Output the (X, Y) coordinate of the center of the cell containing the given text.  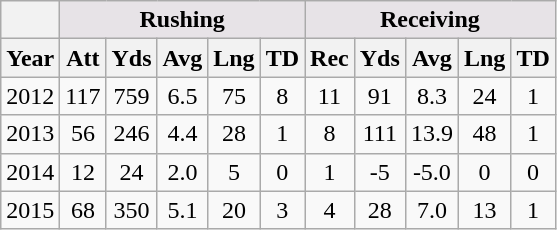
111 (380, 134)
11 (330, 96)
246 (132, 134)
2.0 (182, 172)
5 (234, 172)
7.0 (432, 210)
4.4 (182, 134)
759 (132, 96)
Att (83, 58)
56 (83, 134)
Year (30, 58)
75 (234, 96)
13.9 (432, 134)
Rec (330, 58)
-5.0 (432, 172)
2012 (30, 96)
2014 (30, 172)
5.1 (182, 210)
12 (83, 172)
91 (380, 96)
13 (484, 210)
350 (132, 210)
8.3 (432, 96)
68 (83, 210)
117 (83, 96)
20 (234, 210)
4 (330, 210)
Receiving (430, 20)
2015 (30, 210)
-5 (380, 172)
48 (484, 134)
3 (282, 210)
6.5 (182, 96)
Rushing (182, 20)
2013 (30, 134)
